For the text-containing cell, return its midpoint in (X, Y) coordinate format. 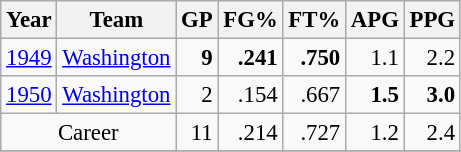
Career (88, 133)
2.4 (432, 133)
1950 (29, 95)
.241 (250, 58)
Year (29, 20)
1.1 (376, 58)
9 (197, 58)
11 (197, 133)
.154 (250, 95)
1.5 (376, 95)
FT% (314, 20)
2.2 (432, 58)
.727 (314, 133)
1949 (29, 58)
FG% (250, 20)
2 (197, 95)
1.2 (376, 133)
Team (116, 20)
GP (197, 20)
.667 (314, 95)
.750 (314, 58)
PPG (432, 20)
.214 (250, 133)
3.0 (432, 95)
APG (376, 20)
